Detect which cell encompasses the target text, then output its (x, y) center coordinate. 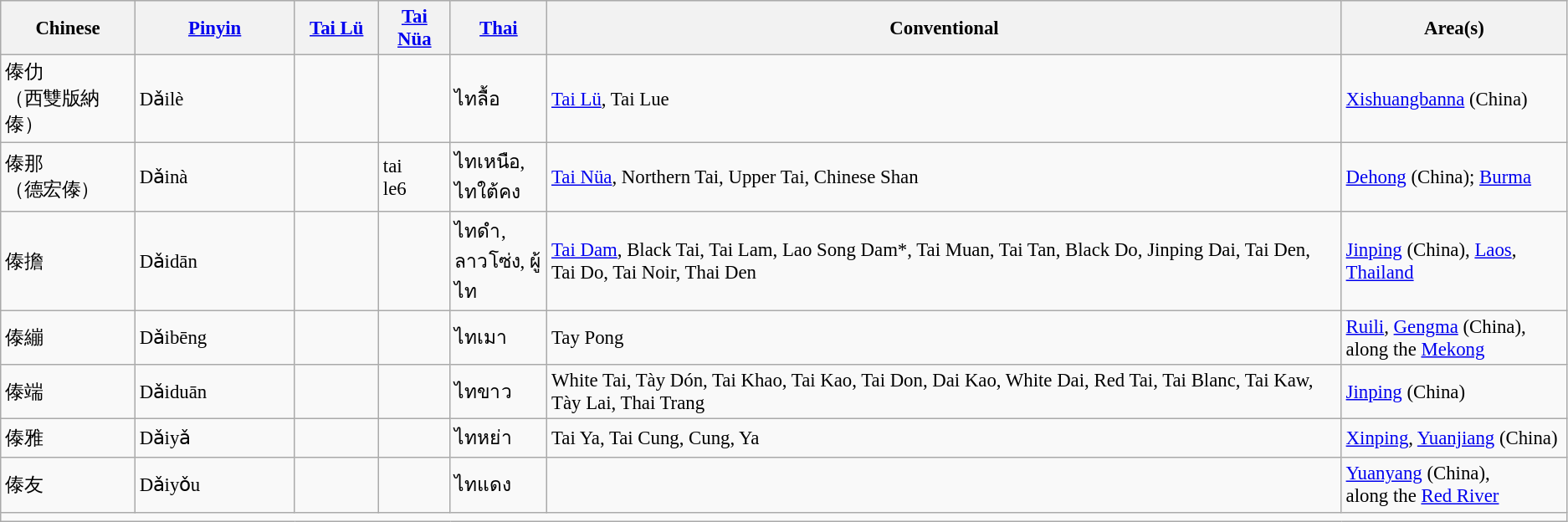
Dehong (China); Burma (1454, 177)
Dǎiyǎ (214, 438)
Tay Pong (945, 338)
Dǎilè (214, 99)
ไทขาว (499, 391)
傣繃 (69, 338)
ไทเมา (499, 338)
Ruili, Gengma (China),along the Mekong (1454, 338)
ไทเหนือ, ไทใต้คง (499, 177)
White Tai, Tày Dón, Tai Khao, Tai Kao, Tai Don, Dai Kao, White Dai, Red Tai, Tai Blanc, Tai Kaw, Tày Lai, Thai Trang (945, 391)
傣友 (69, 485)
Xishuangbanna (China) (1454, 99)
Tai Ya, Tai Cung, Cung, Ya (945, 438)
Chinese (69, 28)
Xinping, Yuanjiang (China) (1454, 438)
Dǎinà (214, 177)
傣那（德宏傣） (69, 177)
Conventional (945, 28)
ไทแดง (499, 485)
Dǎiduān (214, 391)
Area(s) (1454, 28)
Tai Nüa (415, 28)
傣擔 (69, 261)
傣仂（西雙版納傣） (69, 99)
Tai Lü, Tai Lue (945, 99)
Tai Lü (336, 28)
Tai Nüa, Northern Tai, Upper Tai, Chinese Shan (945, 177)
Yuanyang (China),along the Red River (1454, 485)
ไทดำ, ลาวโซ่ง, ผู้ไท (499, 261)
傣雅 (69, 438)
Thai (499, 28)
Jinping (China), Laos, Thailand (1454, 261)
傣端 (69, 391)
Jinping (China) (1454, 391)
Tai Dam, Black Tai, Tai Lam, Lao Song Dam*, Tai Muan, Tai Tan, Black Do, Jinping Dai, Tai Den, Tai Do, Tai Noir, Thai Den (945, 261)
Dǎidān (214, 261)
taile6 (415, 177)
Dǎiyǒu (214, 485)
ไทหย่า (499, 438)
Dǎibēng (214, 338)
ไทลื้อ (499, 99)
Pinyin (214, 28)
